Locate the cell with the specified text and output its (X, Y) center coordinate. 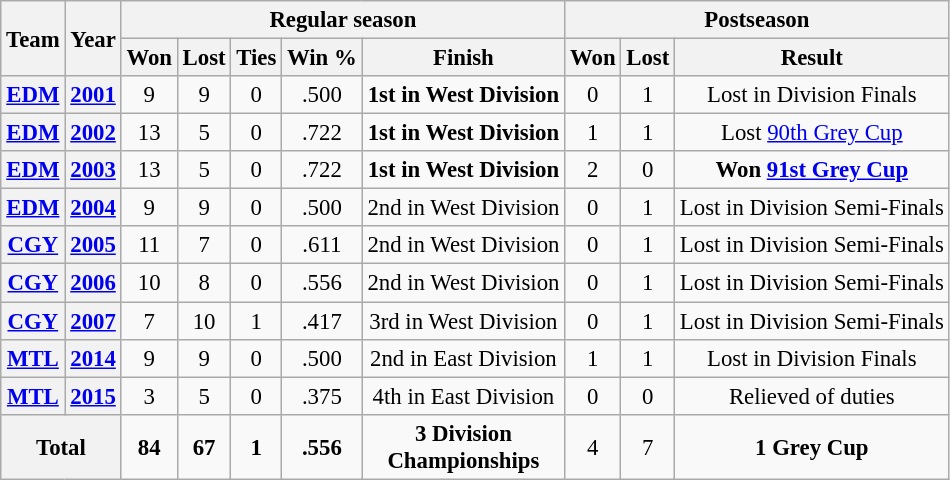
.417 (322, 321)
2014 (93, 358)
4th in East Division (464, 396)
Year (93, 38)
2 (593, 170)
.611 (322, 245)
4 (593, 446)
2003 (93, 170)
1 Grey Cup (812, 446)
Win % (322, 58)
3rd in West Division (464, 321)
Lost 90th Grey Cup (812, 133)
Relieved of duties (812, 396)
2015 (93, 396)
2002 (93, 133)
2006 (93, 283)
3 (149, 396)
Won 91st Grey Cup (812, 170)
67 (204, 446)
11 (149, 245)
2007 (93, 321)
Postseason (757, 20)
2nd in East Division (464, 358)
Team (33, 38)
8 (204, 283)
2004 (93, 208)
Finish (464, 58)
84 (149, 446)
Regular season (343, 20)
2001 (93, 95)
2005 (93, 245)
Result (812, 58)
3 Division Championships (464, 446)
Total (61, 446)
Ties (256, 58)
.375 (322, 396)
